Return the [X, Y] coordinate for the center point of the cell that contains the specified text.  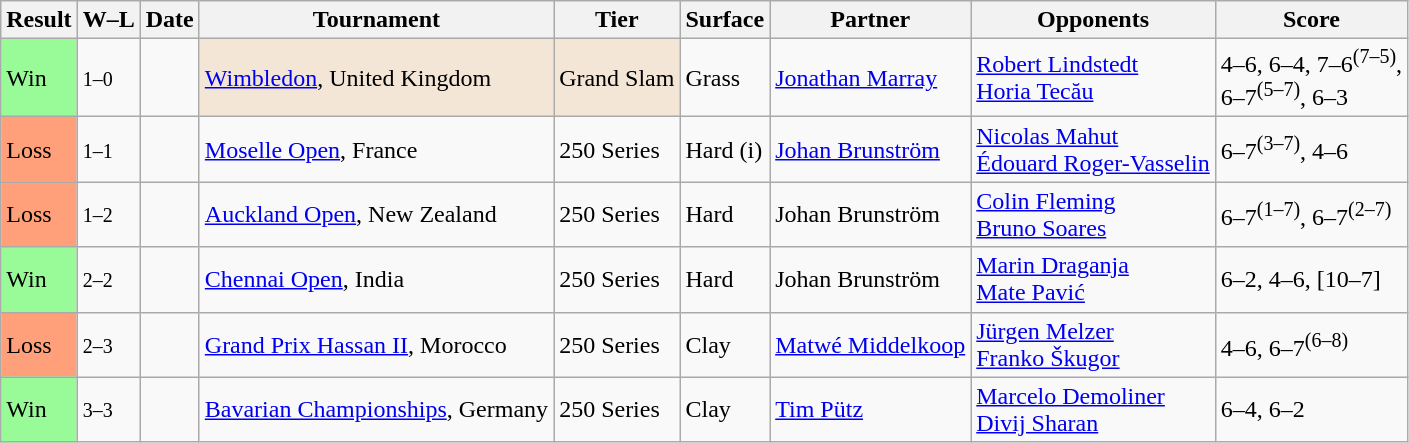
Surface [725, 20]
Colin Fleming Bruno Soares [1094, 214]
Robert Lindstedt Horia Tecău [1094, 78]
Marin Draganja Mate Pavić [1094, 280]
Grand Prix Hassan II, Morocco [376, 344]
4–6, 6–7(6–8) [1311, 344]
Tournament [376, 20]
Partner [870, 20]
Auckland Open, New Zealand [376, 214]
Moselle Open, France [376, 150]
1–0 [108, 78]
Bavarian Championships, Germany [376, 410]
Nicolas Mahut Édouard Roger-Vasselin [1094, 150]
Jonathan Marray [870, 78]
6–7(3–7), 4–6 [1311, 150]
Jürgen Melzer Franko Škugor [1094, 344]
Chennai Open, India [376, 280]
1–2 [108, 214]
Tim Pütz [870, 410]
Marcelo Demoliner Divij Sharan [1094, 410]
Result [39, 20]
Grass [725, 78]
6–7(1–7), 6–7(2–7) [1311, 214]
W–L [108, 20]
2–2 [108, 280]
Tier [617, 20]
6–2, 4–6, [10–7] [1311, 280]
Grand Slam [617, 78]
Wimbledon, United Kingdom [376, 78]
1–1 [108, 150]
Opponents [1094, 20]
4–6, 6–4, 7–6(7–5), 6–7(5–7), 6–3 [1311, 78]
6–4, 6–2 [1311, 410]
Hard (i) [725, 150]
Matwé Middelkoop [870, 344]
Score [1311, 20]
3–3 [108, 410]
2–3 [108, 344]
Date [170, 20]
